Determine the (x, y) coordinate at the center of the cell enclosing the given text.  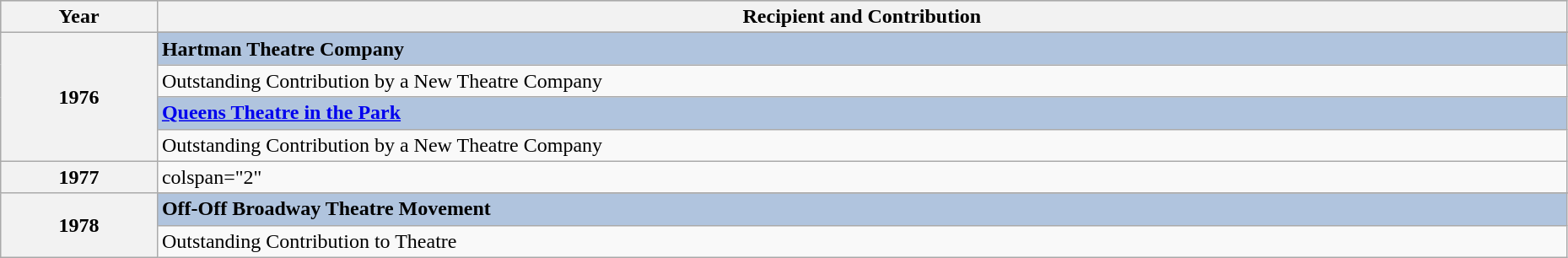
Queens Theatre in the Park (862, 113)
colspan="2" (862, 177)
Hartman Theatre Company (862, 49)
1976 (79, 97)
Outstanding Contribution to Theatre (862, 241)
Recipient and Contribution (862, 17)
Off-Off Broadway Theatre Movement (862, 209)
1977 (79, 177)
Year (79, 17)
1978 (79, 225)
